Return the [x, y] coordinate for the center point of the cell that contains the specified text.  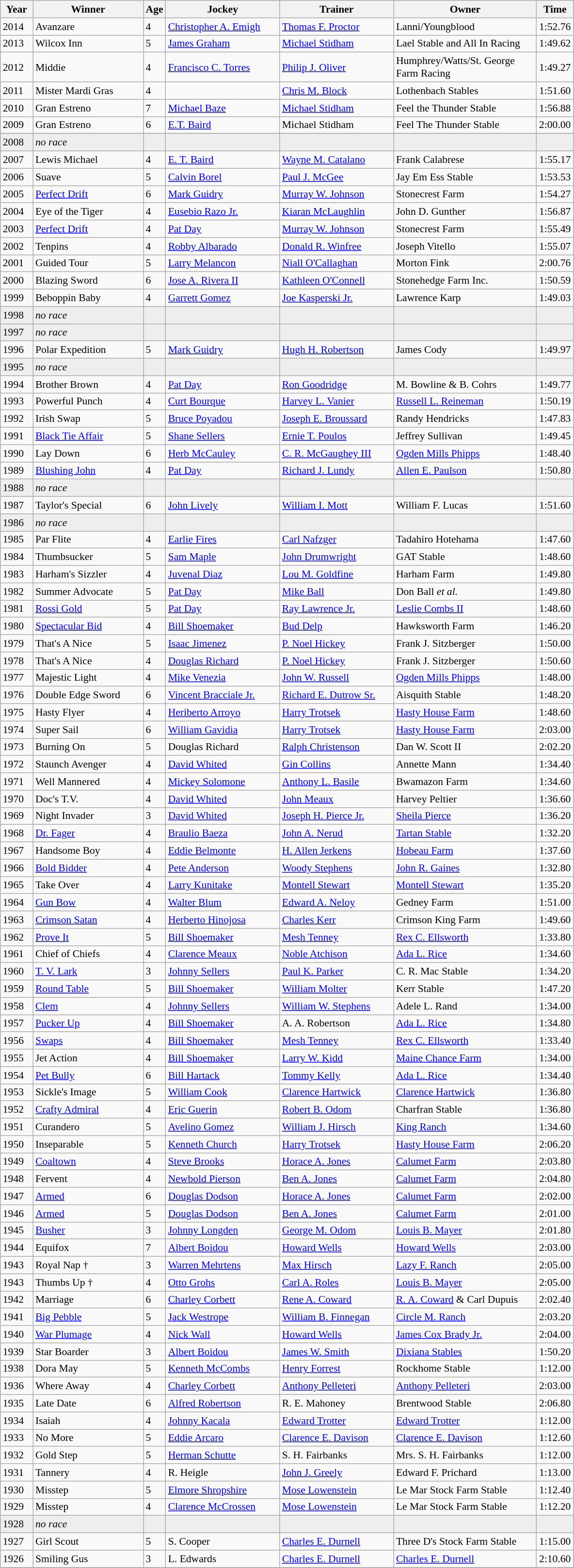
Lay Down [88, 453]
1:53.53 [555, 177]
1941 [16, 1317]
Stonehedge Farm Inc. [465, 281]
Summer Advocate [88, 592]
Sheila Pierce [465, 816]
Carl A. Roles [336, 1282]
R. E. Mahoney [336, 1404]
1926 [16, 1559]
Feel The Thunder Stable [465, 125]
Maine Chance Farm [465, 1058]
Tannery [88, 1472]
Tommy Kelly [336, 1075]
1934 [16, 1421]
1:48.20 [555, 695]
C. R. Mac Stable [465, 972]
2003 [16, 229]
1985 [16, 540]
1:35.20 [555, 885]
Isaac Jimenez [223, 643]
Humphrey/Watts/St. George Farm Racing [465, 67]
William W. Stephens [336, 1006]
Girl Scout [88, 1542]
1:47.83 [555, 419]
Noble Atchison [336, 954]
1:49.62 [555, 44]
1:55.49 [555, 229]
Clem [88, 1006]
Clarence McCrossen [223, 1507]
Russell L. Reineman [465, 401]
2001 [16, 263]
Isaiah [88, 1421]
Doc's T.V. [88, 799]
Harvey L. Vanier [336, 401]
Philip J. Oliver [336, 67]
1977 [16, 678]
Jet Action [88, 1058]
Winner [88, 9]
1949 [16, 1162]
1963 [16, 920]
Clarence Meaux [223, 954]
1968 [16, 833]
2014 [16, 27]
1998 [16, 315]
Mickey Solomone [223, 782]
Royal Nap † [88, 1265]
Lou M. Goldfine [336, 575]
1999 [16, 298]
2006 [16, 177]
1:36.20 [555, 816]
William F. Lucas [465, 505]
1993 [16, 401]
Don Ball et al. [465, 592]
Blushing John [88, 471]
Sickle's Image [88, 1092]
1992 [16, 419]
Allen E. Paulson [465, 471]
1:33.40 [555, 1041]
Paul K. Parker [336, 972]
Gun Bow [88, 903]
1:34.80 [555, 1024]
Beboppin Baby [88, 298]
H. Allen Jerkens [336, 851]
1:50.80 [555, 471]
Jack Westrope [223, 1317]
1983 [16, 575]
2011 [16, 91]
Charfran Stable [465, 1110]
Elmore Shropshire [223, 1490]
1:32.20 [555, 833]
L. Edwards [223, 1559]
Kathleen O'Connell [336, 281]
Henry Forrest [336, 1369]
1981 [16, 609]
Curt Bourque [223, 401]
2:01.00 [555, 1214]
1:56.87 [555, 212]
Majestic Light [88, 678]
George M. Odom [336, 1231]
Chief of Chiefs [88, 954]
1:33.80 [555, 937]
1:49.27 [555, 67]
William Gavidia [223, 730]
James Graham [223, 44]
Taylor's Special [88, 505]
Morton Fink [465, 263]
Ron Goodridge [336, 384]
Rene A. Coward [336, 1300]
Night Invader [88, 816]
2:10.60 [555, 1559]
1932 [16, 1456]
1955 [16, 1058]
1948 [16, 1179]
Otto Grohs [223, 1282]
1984 [16, 557]
William Cook [223, 1092]
Jose A. Rivera II [223, 281]
Joseph H. Pierce Jr. [336, 816]
1:34.20 [555, 972]
Late Date [88, 1404]
2:03.80 [555, 1162]
1958 [16, 1006]
Par Flite [88, 540]
1:12.20 [555, 1507]
1982 [16, 592]
E. T. Baird [223, 160]
Suave [88, 177]
1986 [16, 523]
Eye of the Tiger [88, 212]
Alfred Robertson [223, 1404]
1940 [16, 1334]
No More [88, 1438]
1:48.00 [555, 678]
Bold Bidder [88, 868]
Thumbsucker [88, 557]
Age [155, 9]
E.T. Baird [223, 125]
2:04.00 [555, 1334]
Larry Kunitake [223, 885]
Carl Nafzger [336, 540]
Lawrence Karp [465, 298]
Wayne M. Catalano [336, 160]
Joe Kasperski Jr. [336, 298]
1961 [16, 954]
Polar Expedition [88, 350]
GAT Stable [465, 557]
Bill Hartack [223, 1075]
1970 [16, 799]
Garrett Gomez [223, 298]
John R. Gaines [465, 868]
Wilcox Inn [88, 44]
Eric Guerin [223, 1110]
Christopher A. Emigh [223, 27]
2000 [16, 281]
1939 [16, 1352]
1954 [16, 1075]
William J. Hirsch [336, 1127]
Anthony L. Basile [336, 782]
Tartan Stable [465, 833]
Braulio Baeza [223, 833]
Lothenbach Stables [465, 91]
1988 [16, 488]
Super Sail [88, 730]
Harham's Sizzler [88, 575]
Ralph Christenson [336, 747]
1997 [16, 333]
Smiling Gus [88, 1559]
Kenneth McCombs [223, 1369]
1950 [16, 1144]
Max Hirsch [336, 1265]
1967 [16, 851]
Marriage [88, 1300]
1935 [16, 1404]
Jeffrey Sullivan [465, 436]
Owner [465, 9]
Juvenal Diaz [223, 575]
Thumbs Up † [88, 1282]
Sam Maple [223, 557]
Lanni/Youngblood [465, 27]
John D. Gunther [465, 212]
1944 [16, 1248]
Big Pebble [88, 1317]
Gold Step [88, 1456]
John Lively [223, 505]
King Ranch [465, 1127]
M. Bowline & B. Cohrs [465, 384]
Annette Mann [465, 765]
2012 [16, 67]
Rockhome Stable [465, 1369]
1:50.19 [555, 401]
Johnny Kacala [223, 1421]
2:03.20 [555, 1317]
Harvey Peltier [465, 799]
Round Table [88, 989]
Tenpins [88, 246]
Bwamazon Farm [465, 782]
Mrs. S. H. Fairbanks [465, 1456]
R. Heigle [223, 1472]
1931 [16, 1472]
Earlie Fires [223, 540]
Three D's Stock Farm Stable [465, 1542]
1990 [16, 453]
1928 [16, 1524]
Lewis Michael [88, 160]
Michael Baze [223, 108]
Robert B. Odom [336, 1110]
William B. Finnegan [336, 1317]
William Molter [336, 989]
Swaps [88, 1041]
Guided Tour [88, 263]
Leslie Combs II [465, 609]
Year [16, 9]
John W. Russell [336, 678]
Pete Anderson [223, 868]
2:06.80 [555, 1404]
Dixiana Stables [465, 1352]
1:55.17 [555, 160]
James W. Smith [336, 1352]
Eddie Arcaro [223, 1438]
Prove It [88, 937]
Eddie Belmonte [223, 851]
C. R. McGaughey III [336, 453]
Gin Collins [336, 765]
Adele L. Rand [465, 1006]
1952 [16, 1110]
1933 [16, 1438]
2008 [16, 143]
Avelino Gomez [223, 1127]
Charles Kerr [336, 920]
Mike Ball [336, 592]
1971 [16, 782]
Irish Swap [88, 419]
Time [555, 9]
Curandero [88, 1127]
Dan W. Scott II [465, 747]
2:00.76 [555, 263]
Eusebio Razo Jr. [223, 212]
1973 [16, 747]
1966 [16, 868]
Inseparable [88, 1144]
1:50.59 [555, 281]
1:49.03 [555, 298]
Warren Mehrtens [223, 1265]
Woody Stephens [336, 868]
1927 [16, 1542]
Randy Hendricks [465, 419]
1:50.20 [555, 1352]
2002 [16, 246]
1996 [16, 350]
Double Edge Sword [88, 695]
Crimson Satan [88, 920]
Edward F. Prichard [465, 1472]
1:47.20 [555, 989]
2:02.00 [555, 1196]
Handsome Boy [88, 851]
Crimson King Farm [465, 920]
Joseph Vitello [465, 246]
Newbold Pierson [223, 1179]
1:49.77 [555, 384]
2:02.20 [555, 747]
A. A. Robertson [336, 1024]
Trainer [336, 9]
2:06.20 [555, 1144]
James Cox Brady Jr. [465, 1334]
Pucker Up [88, 1024]
Feel the Thunder Stable [465, 108]
Chris M. Block [336, 91]
2:00.00 [555, 125]
Hobeau Farm [465, 851]
1:12.40 [555, 1490]
1945 [16, 1231]
2:01.80 [555, 1231]
Take Over [88, 885]
1938 [16, 1369]
Mister Mardi Gras [88, 91]
2013 [16, 44]
2007 [16, 160]
2010 [16, 108]
Pet Bully [88, 1075]
John A. Nerud [336, 833]
Larry Melancon [223, 263]
1960 [16, 972]
1965 [16, 885]
Powerful Punch [88, 401]
Francisco C. Torres [223, 67]
Herberto Hinojosa [223, 920]
John J. Greely [336, 1472]
1953 [16, 1092]
1936 [16, 1386]
Lael Stable and All In Racing [465, 44]
1987 [16, 505]
Nick Wall [223, 1334]
2009 [16, 125]
Gedney Farm [465, 903]
1978 [16, 661]
Calvin Borel [223, 177]
Jockey [223, 9]
Hasty Flyer [88, 713]
Fervent [88, 1179]
Mike Venezia [223, 678]
Burning On [88, 747]
2004 [16, 212]
1:49.45 [555, 436]
1947 [16, 1196]
1964 [16, 903]
Kiaran McLaughlin [336, 212]
Avanzare [88, 27]
1:49.60 [555, 920]
Where Away [88, 1386]
1930 [16, 1490]
1957 [16, 1024]
1:13.00 [555, 1472]
2:02.40 [555, 1300]
1951 [16, 1127]
Shane Sellers [223, 436]
Paul J. McGee [336, 177]
Richard E. Dutrow Sr. [336, 695]
Johnny Longden [223, 1231]
Ray Lawrence Jr. [336, 609]
1991 [16, 436]
1:48.40 [555, 453]
1995 [16, 367]
1962 [16, 937]
Herb McCauley [223, 453]
Blazing Sword [88, 281]
Lazy F. Ranch [465, 1265]
Joseph E. Broussard [336, 419]
Steve Brooks [223, 1162]
1:50.00 [555, 643]
1994 [16, 384]
1989 [16, 471]
Dora May [88, 1369]
Kerr Stable [465, 989]
Coaltown [88, 1162]
1:52.76 [555, 27]
1974 [16, 730]
Busher [88, 1231]
Bud Delp [336, 626]
1:12.60 [555, 1438]
Niall O'Callaghan [336, 263]
1:15.00 [555, 1542]
Middie [88, 67]
Brentwood Stable [465, 1404]
1975 [16, 713]
James Cody [465, 350]
Brother Brown [88, 384]
Larry W. Kidd [336, 1058]
S. Cooper [223, 1542]
Rossi Gold [88, 609]
William I. Mott [336, 505]
Walter Blum [223, 903]
Donald R. Winfree [336, 246]
Richard J. Lundy [336, 471]
1929 [16, 1507]
1:50.60 [555, 661]
Aisquith Stable [465, 695]
R. A. Coward & Carl Dupuis [465, 1300]
1:51.00 [555, 903]
Black Tie Affair [88, 436]
Hawksworth Farm [465, 626]
John Meaux [336, 799]
1959 [16, 989]
Ernie T. Poulos [336, 436]
1:36.60 [555, 799]
1969 [16, 816]
1976 [16, 695]
Crafty Admiral [88, 1110]
Heriberto Arroyo [223, 713]
Frank Calabrese [465, 160]
Staunch Avenger [88, 765]
1:46.20 [555, 626]
1972 [16, 765]
2:04.80 [555, 1179]
Dr. Fager [88, 833]
T. V. Lark [88, 972]
Harham Farm [465, 575]
1:47.60 [555, 540]
1980 [16, 626]
Star Boarder [88, 1352]
1956 [16, 1041]
Kenneth Church [223, 1144]
Hugh H. Robertson [336, 350]
Well Mannered [88, 782]
John Drumwright [336, 557]
Edward A. Neloy [336, 903]
1:32.80 [555, 868]
1:56.88 [555, 108]
1:55.07 [555, 246]
Spectacular Bid [88, 626]
Tadahiro Hotehama [465, 540]
2005 [16, 194]
1:54.27 [555, 194]
S. H. Fairbanks [336, 1456]
Herman Schutte [223, 1456]
Robby Albarado [223, 246]
Equifox [88, 1248]
1942 [16, 1300]
Circle M. Ranch [465, 1317]
Jay Em Ess Stable [465, 177]
Thomas F. Proctor [336, 27]
Vincent Bracciale Jr. [223, 695]
1946 [16, 1214]
1:37.60 [555, 851]
War Plumage [88, 1334]
Bruce Poyadou [223, 419]
1979 [16, 643]
1:49.97 [555, 350]
